Provide the (x, y) coordinate of the cell's center where the given text is located.  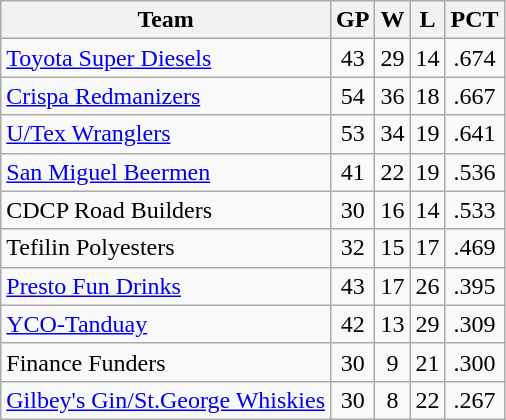
53 (353, 134)
34 (392, 134)
L (428, 20)
42 (353, 324)
.674 (474, 58)
W (392, 20)
.395 (474, 286)
Finance Funders (166, 362)
54 (353, 96)
26 (428, 286)
.536 (474, 172)
.469 (474, 248)
.267 (474, 400)
Presto Fun Drinks (166, 286)
U/Tex Wranglers (166, 134)
Team (166, 20)
15 (392, 248)
Toyota Super Diesels (166, 58)
YCO-Tanduay (166, 324)
16 (392, 210)
21 (428, 362)
PCT (474, 20)
.309 (474, 324)
Crispa Redmanizers (166, 96)
GP (353, 20)
9 (392, 362)
Tefilin Polyesters (166, 248)
.533 (474, 210)
36 (392, 96)
Gilbey's Gin/St.George Whiskies (166, 400)
CDCP Road Builders (166, 210)
41 (353, 172)
18 (428, 96)
.641 (474, 134)
.300 (474, 362)
32 (353, 248)
8 (392, 400)
San Miguel Beermen (166, 172)
.667 (474, 96)
13 (392, 324)
